Search for the cell housing the specified text and yield its [X, Y] center coordinate. 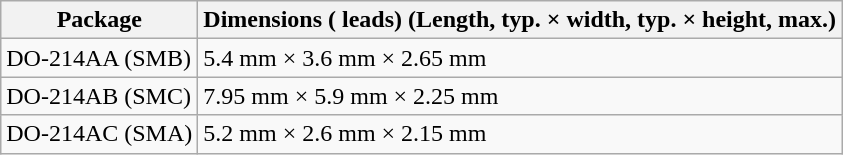
Package [100, 20]
5.2 mm × 2.6 mm × 2.15 mm [520, 134]
DO-214AA (SMB) [100, 58]
DO-214AC (SMA) [100, 134]
DO-214AB (SMC) [100, 96]
5.4 mm × 3.6 mm × 2.65 mm [520, 58]
7.95 mm × 5.9 mm × 2.25 mm [520, 96]
Dimensions ( leads) (Length, typ. × width, typ. × height, max.) [520, 20]
